Output the (X, Y) coordinate of the center of the cell containing the given text.  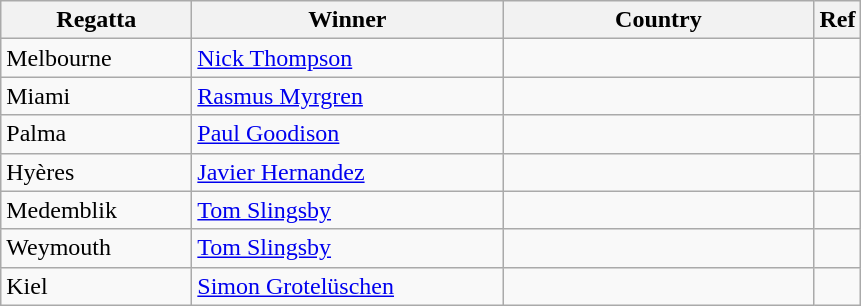
Paul Goodison (348, 134)
Weymouth (96, 248)
Javier Hernandez (348, 172)
Palma (96, 134)
Simon Grotelüschen (348, 286)
Miami (96, 96)
Melbourne (96, 58)
Winner (348, 20)
Kiel (96, 286)
Hyères (96, 172)
Country (658, 20)
Nick Thompson (348, 58)
Regatta (96, 20)
Rasmus Myrgren (348, 96)
Medemblik (96, 210)
Ref (838, 20)
